Scan for the cell matching the given text and deliver its [X, Y] coordinate at center. 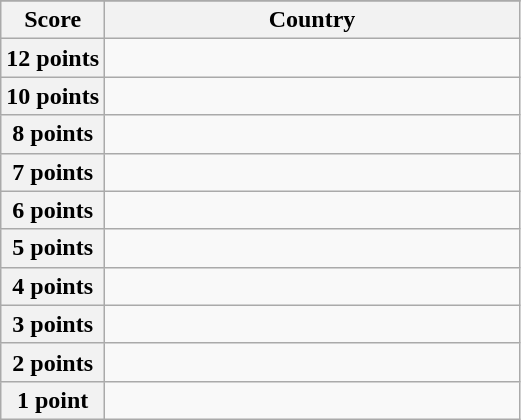
Country [312, 20]
2 points [53, 362]
4 points [53, 286]
10 points [53, 96]
8 points [53, 134]
6 points [53, 210]
Score [53, 20]
3 points [53, 324]
12 points [53, 58]
7 points [53, 172]
5 points [53, 248]
1 point [53, 400]
